Extract the (x, y) coordinate from the center of the cell holding the provided text.  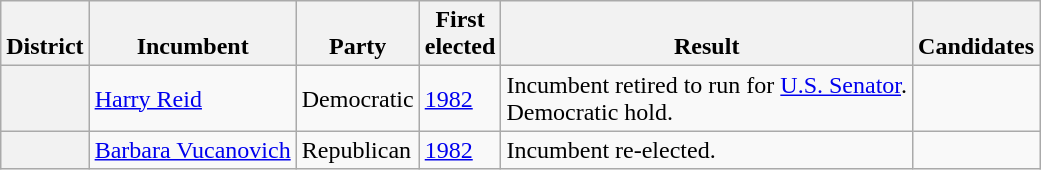
Harry Reid (192, 98)
Firstelected (460, 34)
Party (358, 34)
Incumbent re-elected. (707, 150)
Incumbent (192, 34)
Democratic (358, 98)
Incumbent retired to run for U.S. Senator.Democratic hold. (707, 98)
Republican (358, 150)
Barbara Vucanovich (192, 150)
District (45, 34)
Candidates (976, 34)
Result (707, 34)
